Identify which cell holds the provided text, then report its [x, y] central coordinate. 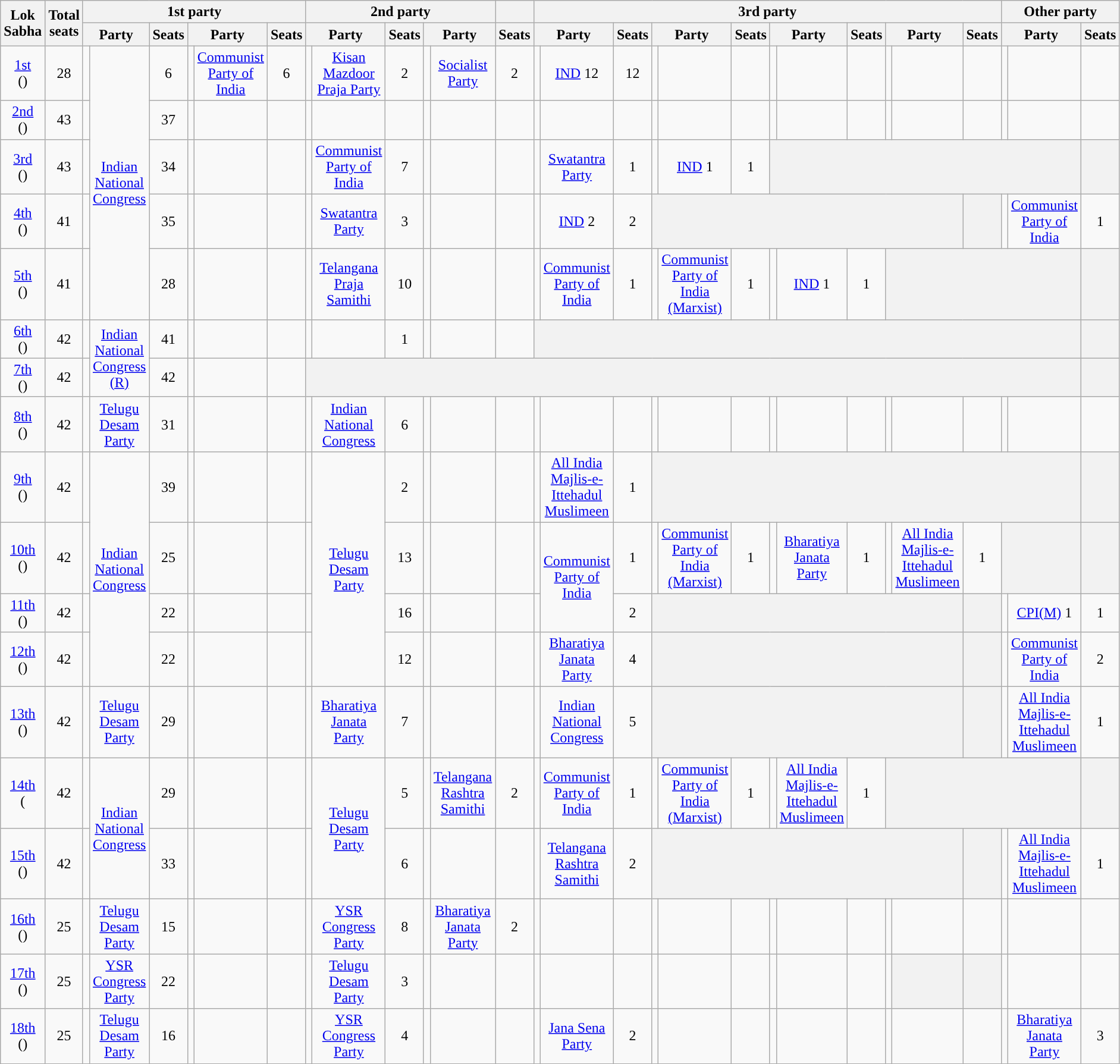
9th() [23, 487]
8 [404, 927]
Other party [1060, 12]
35 [168, 221]
10 [404, 284]
Telangana Praja Samithi [349, 284]
15th() [23, 864]
7th() [23, 377]
6th() [23, 339]
3rd() [23, 167]
18th() [23, 1036]
2nd() [23, 120]
Indian National Congress (R) [119, 358]
CPI(M) 1 [1044, 613]
17th() [23, 981]
34 [168, 167]
33 [168, 864]
39 [168, 487]
4th() [23, 221]
13th() [23, 722]
11th() [23, 613]
12th() [23, 660]
37 [168, 120]
14th( [23, 793]
3rd party [767, 12]
16th() [23, 927]
Jana Sena Party [577, 1036]
8th() [23, 424]
15 [168, 927]
10th() [23, 558]
IND 12 [577, 73]
1st party [194, 12]
Socialist Party [463, 73]
5th() [23, 284]
Kisan Mazdoor Praja Party [349, 73]
13 [404, 558]
1st() [23, 73]
Lok Sabha [23, 23]
31 [168, 424]
IND 2 [577, 221]
Total seats [64, 23]
2nd party [401, 12]
